For the text-containing cell, return its midpoint in (X, Y) coordinate format. 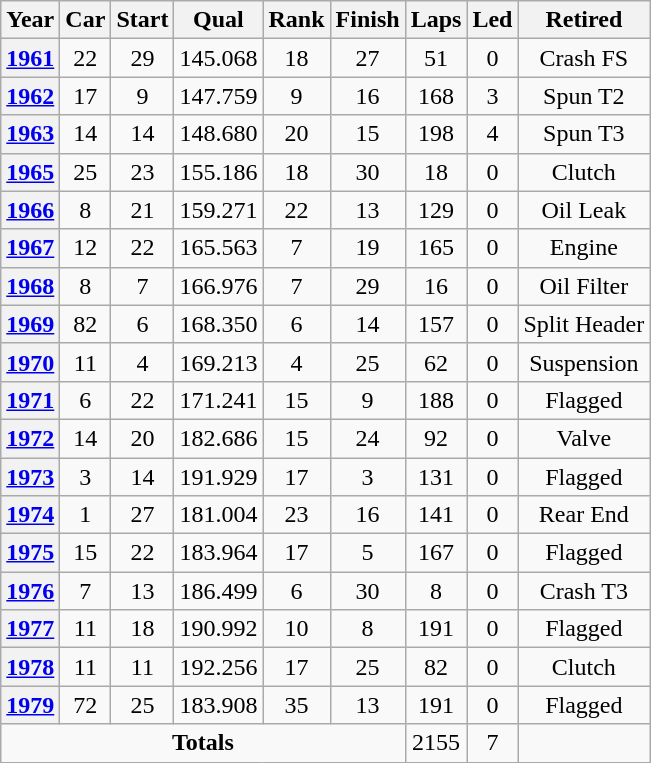
1967 (30, 248)
145.068 (218, 58)
129 (436, 210)
5 (368, 553)
165.563 (218, 248)
192.256 (218, 667)
188 (436, 400)
35 (296, 705)
Suspension (584, 362)
148.680 (218, 134)
1963 (30, 134)
171.241 (218, 400)
155.186 (218, 172)
Crash FS (584, 58)
1979 (30, 705)
147.759 (218, 96)
Totals (203, 743)
1968 (30, 286)
12 (86, 248)
168 (436, 96)
1977 (30, 629)
Spun T2 (584, 96)
1974 (30, 515)
1970 (30, 362)
Rank (296, 20)
181.004 (218, 515)
1969 (30, 324)
Spun T3 (584, 134)
Rear End (584, 515)
51 (436, 58)
182.686 (218, 438)
Engine (584, 248)
165 (436, 248)
1972 (30, 438)
21 (142, 210)
Year (30, 20)
Led (492, 20)
Oil Leak (584, 210)
183.964 (218, 553)
2155 (436, 743)
1966 (30, 210)
Laps (436, 20)
Crash T3 (584, 591)
1962 (30, 96)
Finish (368, 20)
24 (368, 438)
1 (86, 515)
1978 (30, 667)
1976 (30, 591)
166.976 (218, 286)
169.213 (218, 362)
Start (142, 20)
Oil Filter (584, 286)
92 (436, 438)
183.908 (218, 705)
19 (368, 248)
62 (436, 362)
131 (436, 477)
186.499 (218, 591)
Car (86, 20)
141 (436, 515)
190.992 (218, 629)
Split Header (584, 324)
159.271 (218, 210)
1973 (30, 477)
1975 (30, 553)
167 (436, 553)
Valve (584, 438)
Qual (218, 20)
191.929 (218, 477)
168.350 (218, 324)
Retired (584, 20)
72 (86, 705)
157 (436, 324)
1965 (30, 172)
1971 (30, 400)
198 (436, 134)
10 (296, 629)
1961 (30, 58)
